Locate the cell with the specified text and output its (X, Y) center coordinate. 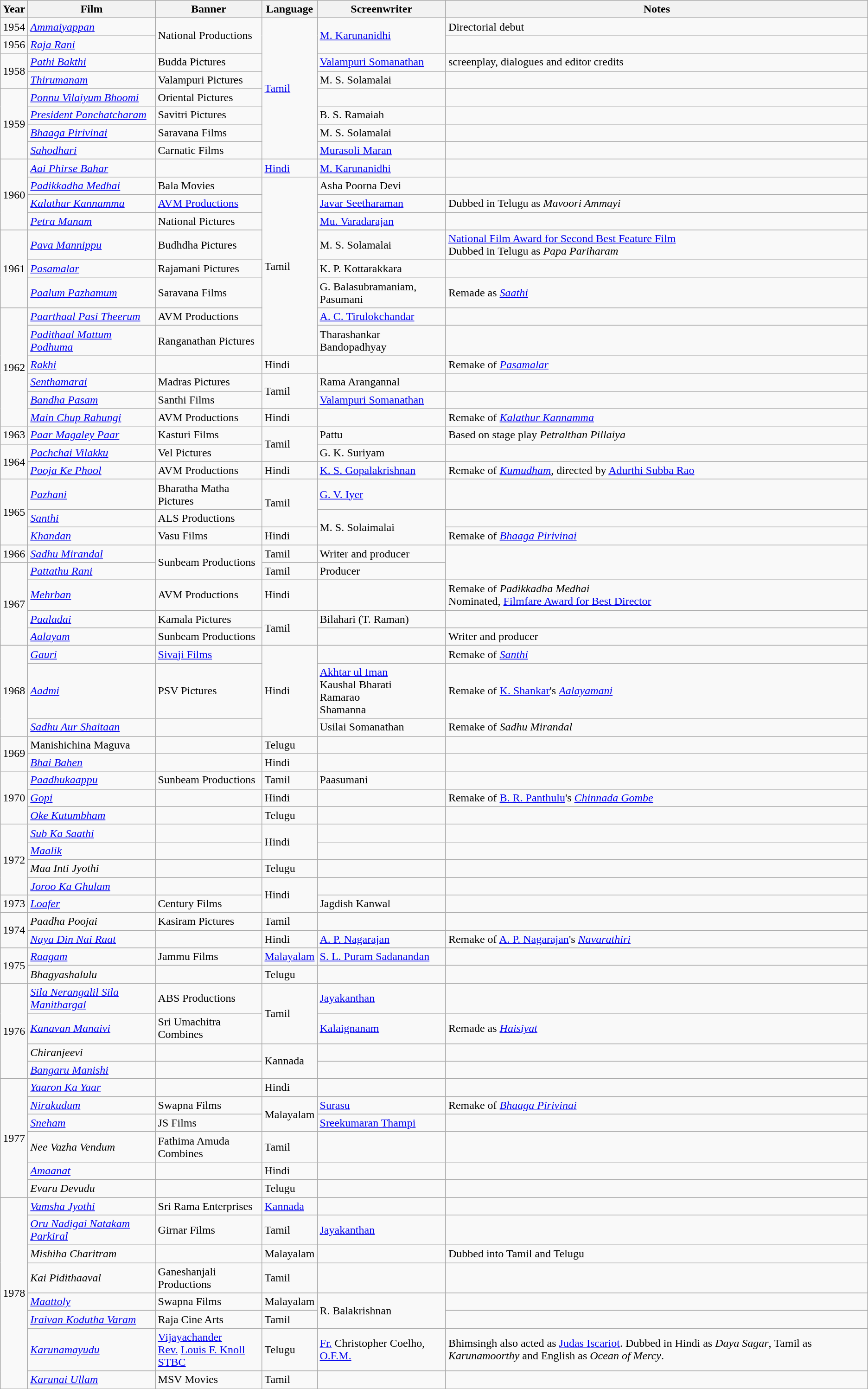
Paadha Poojai (92, 922)
1961 (14, 269)
Senthamarai (92, 382)
Producer (381, 571)
Pooja Ke Phool (92, 470)
ABS Productions (209, 998)
G. K. Suriyam (381, 453)
Remake of Sadhu Mirandal (657, 727)
Year (14, 9)
M. S. Solaimalai (381, 527)
B. S. Ramaiah (381, 115)
Dubbed in Telugu as Mavoori Ammayi (657, 203)
Akhtar ul ImanKaushal BharatiRamaraoShamanna (381, 691)
Nirakudum (92, 1105)
Budda Pictures (209, 62)
Savitri Pictures (209, 115)
Pazhani (92, 494)
Maattoly (92, 1302)
Bhimsingh also acted as Judas Iscariot. Dubbed in Hindi as Daya Sagar, Tamil as Karunamoorthy and English as Ocean of Mercy. (657, 1350)
Paadhukaappu (92, 780)
Yaaron Ka Yaar (92, 1088)
Khandan (92, 536)
K. S. Gopalakrishnan (381, 470)
Oru Nadigai Natakam Parkiral (92, 1230)
Pathi Bakthi (92, 62)
Remake of B. R. Panthulu's Chinnada Gombe (657, 798)
MSV Movies (209, 1380)
JS Films (209, 1123)
Sri Rama Enterprises (209, 1206)
1960 (14, 194)
Remake of Santhi (657, 654)
Amaanat (92, 1171)
Oke Kutumbham (92, 815)
Ranganathan Pictures (209, 340)
Kanavan Manaivi (92, 1029)
Vel Pictures (209, 453)
Petra Manam (92, 221)
Raja Rani (92, 45)
Raagam (92, 957)
Kalathur Kannamma (92, 203)
A. C. Tirulokchandar (381, 317)
Javar Seetharaman (381, 203)
Budhdha Pictures (209, 245)
PSV Pictures (209, 691)
Aalayam (92, 637)
Sneham (92, 1123)
Bhai Bahen (92, 762)
Fr. Christopher Coelho, O.F.M. (381, 1350)
Main Chup Rahungi (92, 417)
Santhi Films (209, 400)
R. Balakrishnan (381, 1311)
Gopi (92, 798)
Usilai Somanathan (381, 727)
Chiranjeevi (92, 1052)
Bandha Pasam (92, 400)
Remake of Kumudham, directed by Adurthi Subba Rao (657, 470)
Sadhu Mirandal (92, 553)
Based on stage play Petralthan Pillaiya (657, 435)
G. V. Iyer (381, 494)
1966 (14, 553)
Rama Arangannal (381, 382)
Murasoli Maran (381, 150)
National Film Award for Second Best Feature FilmDubbed in Telugu as Papa Pariharam (657, 245)
1977 (14, 1138)
Bangaru Manishi (92, 1070)
1976 (14, 1031)
Pattathu Rani (92, 571)
Karunamayudu (92, 1350)
Maa Inti Jyothi (92, 868)
Mishiha Charitram (92, 1254)
Tharashankar Bandopadhyay (381, 340)
Loafer (92, 904)
1973 (14, 904)
Remake of A. P. Nagarajan's Navarathiri (657, 939)
Remake of Padikkadha MedhaiNominated, Filmfare Award for Best Director (657, 595)
Sila Nerangalil Sila Manithargal (92, 998)
Pasamalar (92, 269)
Kasiram Pictures (209, 922)
Century Films (209, 904)
ALS Productions (209, 518)
Film (92, 9)
Ponnu Vilaiyum Bhoomi (92, 97)
Maalik (92, 851)
Ganeshanjali Productions (209, 1278)
S. L. Puram Sadanandan (381, 957)
A. P. Nagarajan (381, 939)
G. Balasubramaniam, Pasumani (381, 293)
Remake of Pasamalar (657, 365)
Joroo Ka Ghulam (92, 886)
Iraivan Kodutha Varam (92, 1319)
Bhaaga Pirivinai (92, 133)
Madras Pictures (209, 382)
Karunai Ullam (92, 1380)
Remade as Haisiyat (657, 1029)
Mehrban (92, 595)
Pattu (381, 435)
Paarthaal Pasi Theerum (92, 317)
Ammaiyappan (92, 27)
Thirumanam (92, 80)
Raja Cine Arts (209, 1319)
1969 (14, 754)
Paaladai (92, 619)
1978 (14, 1293)
Bhagyashalulu (92, 974)
Santhi (92, 518)
Aai Phirse Bahar (92, 168)
Surasu (381, 1105)
Sub Ka Saathi (92, 833)
Asha Poorna Devi (381, 186)
Directorial debut (657, 27)
VijayachanderRev. Louis F. KnollSTBC (209, 1350)
Language (289, 9)
1959 (14, 124)
Padikkadha Medhai (92, 186)
Screenwriter (381, 9)
Oriental Pictures (209, 97)
1962 (14, 367)
Kasturi Films (209, 435)
Manishichina Maguva (92, 745)
Sri Umachitra Combines (209, 1029)
Bharatha Matha Pictures (209, 494)
1970 (14, 798)
1967 (14, 604)
Vamsha Jyothi (92, 1206)
1965 (14, 512)
Dubbed into Tamil and Telugu (657, 1254)
Evaru Devudu (92, 1188)
Jammu Films (209, 957)
1968 (14, 691)
Bala Movies (209, 186)
Sivaji Films (209, 654)
Fathima Amuda Combines (209, 1146)
1975 (14, 966)
1956 (14, 45)
screenplay, dialogues and editor credits (657, 62)
1958 (14, 71)
K. P. Kottarakkara (381, 269)
National Pictures (209, 221)
Girnar Films (209, 1230)
Paar Magaley Paar (92, 435)
Kalaignanam (381, 1029)
Sahodhari (92, 150)
Aadmi (92, 691)
Gauri (92, 654)
Remade as Saathi (657, 293)
Rakhi (92, 365)
1963 (14, 435)
Pava Mannippu (92, 245)
Remake of Kalathur Kannamma (657, 417)
Sadhu Aur Shaitaan (92, 727)
Paalum Pazhamum (92, 293)
Notes (657, 9)
Nee Vazha Vendum (92, 1146)
1972 (14, 859)
Jagdish Kanwal (381, 904)
Sreekumaran Thampi (381, 1123)
Paasumani (381, 780)
President Panchatcharam (92, 115)
Kai Pidithaaval (92, 1278)
1974 (14, 930)
Carnatic Films (209, 150)
Vasu Films (209, 536)
National Productions (209, 36)
Rajamani Pictures (209, 269)
Mu. Varadarajan (381, 221)
Remake of K. Shankar's Aalayamani (657, 691)
Bilahari (T. Raman) (381, 619)
Padithaal Mattum Podhuma (92, 340)
1954 (14, 27)
Kamala Pictures (209, 619)
1964 (14, 461)
Valampuri Pictures (209, 80)
Naya Din Nai Raat (92, 939)
Pachchai Vilakku (92, 453)
Banner (209, 9)
